Scan for the cell matching the given text and deliver its [x, y] coordinate at center. 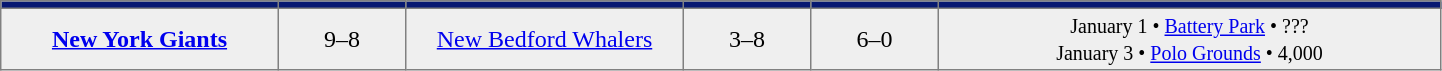
January 1 • Battery Park • ???January 3 • Polo Grounds • 4,000 [1189, 39]
3–8 [747, 39]
6–0 [875, 39]
9–8 [342, 39]
New Bedford Whalers [545, 39]
New York Giants [140, 39]
